Extract the (x, y) coordinate from the center of the cell holding the provided text.  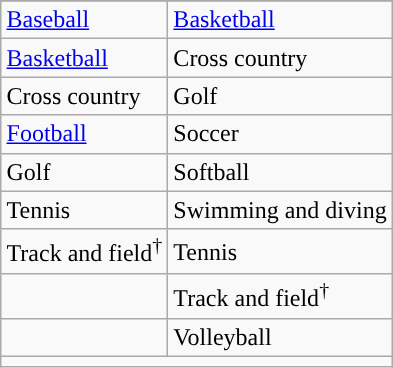
Soccer (280, 134)
Baseball (84, 20)
Softball (280, 172)
Swimming and diving (280, 210)
Volleyball (280, 337)
Football (84, 134)
